Identify which cell holds the provided text, then report its (x, y) central coordinate. 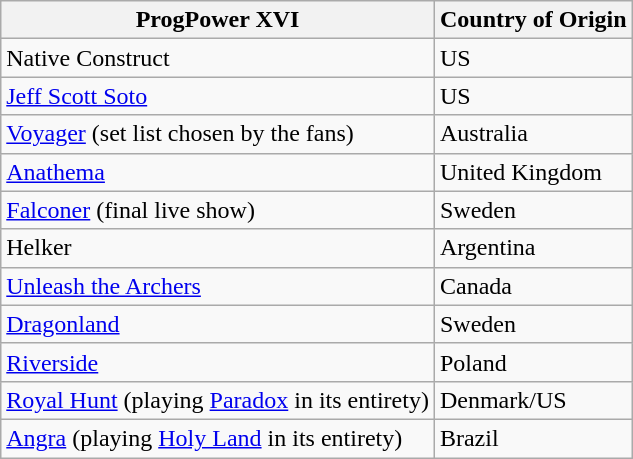
Jeff Scott Soto (218, 96)
Australia (533, 134)
Brazil (533, 438)
United Kingdom (533, 172)
Royal Hunt (playing Paradox in its entirety) (218, 400)
Argentina (533, 248)
Riverside (218, 362)
ProgPower XVI (218, 20)
Falconer (final live show) (218, 210)
Country of Origin (533, 20)
Canada (533, 286)
Anathema (218, 172)
Dragonland (218, 324)
Angra (playing Holy Land in its entirety) (218, 438)
Poland (533, 362)
Denmark/US (533, 400)
Native Construct (218, 58)
Helker (218, 248)
Voyager (set list chosen by the fans) (218, 134)
Unleash the Archers (218, 286)
